From the cell containing the given text, extract its center point as (x, y) coordinate. 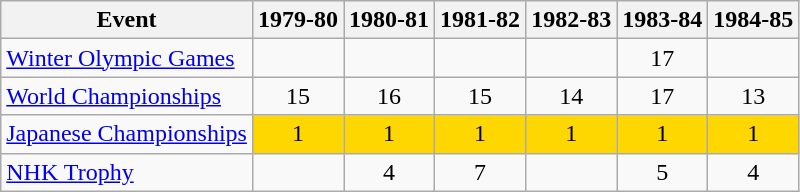
5 (662, 172)
1981-82 (480, 20)
Event (127, 20)
1980-81 (390, 20)
1984-85 (754, 20)
NHK Trophy (127, 172)
1982-83 (572, 20)
1979-80 (298, 20)
1983-84 (662, 20)
Winter Olympic Games (127, 58)
13 (754, 96)
16 (390, 96)
7 (480, 172)
Japanese Championships (127, 134)
World Championships (127, 96)
14 (572, 96)
